Output the (x, y) coordinate of the center of the cell containing the given text.  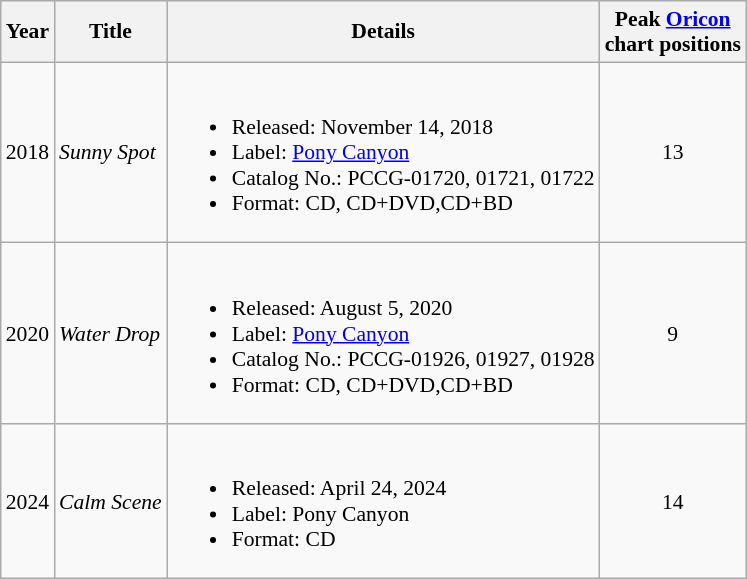
9 (673, 334)
2020 (28, 334)
13 (673, 152)
14 (673, 502)
Released: November 14, 2018Label: Pony CanyonCatalog No.: PCCG-01720, 01721, 01722Format: CD, CD+DVD,CD+BD (384, 152)
2024 (28, 502)
Calm Scene (110, 502)
Released: August 5, 2020Label: Pony CanyonCatalog No.: PCCG-01926, 01927, 01928Format: CD, CD+DVD,CD+BD (384, 334)
2018 (28, 152)
Peak Oricon chart positions (673, 32)
Year (28, 32)
Sunny Spot (110, 152)
Water Drop (110, 334)
Details (384, 32)
Title (110, 32)
Released: April 24, 2024Label: Pony CanyonFormat: CD (384, 502)
